Return [X, Y] of the center of cell containing provided text 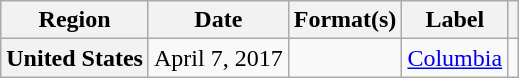
Columbia [455, 58]
Format(s) [345, 20]
Region [75, 20]
United States [75, 58]
April 7, 2017 [218, 58]
Label [455, 20]
Date [218, 20]
